Return [x, y] of the center of cell containing provided text 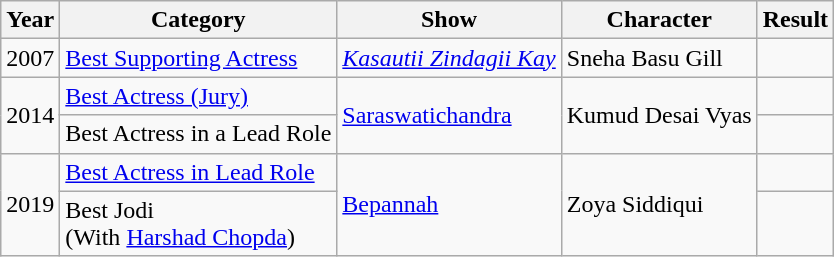
Category [198, 20]
Bepannah [449, 204]
Kasautii Zindagii Kay [449, 58]
Character [659, 20]
2014 [30, 115]
Saraswatichandra [449, 115]
Best Actress (Jury) [198, 96]
Zoya Siddiqui [659, 204]
Best Jodi(With Harshad Chopda) [198, 224]
Best Actress in a Lead Role [198, 134]
2019 [30, 204]
Sneha Basu Gill [659, 58]
Best Supporting Actress [198, 58]
Kumud Desai Vyas [659, 115]
Best Actress in Lead Role [198, 172]
Year [30, 20]
2007 [30, 58]
Show [449, 20]
Result [795, 20]
